Pinpoint the cell where the given text exists, returning its [x, y] midpoint coordinate. 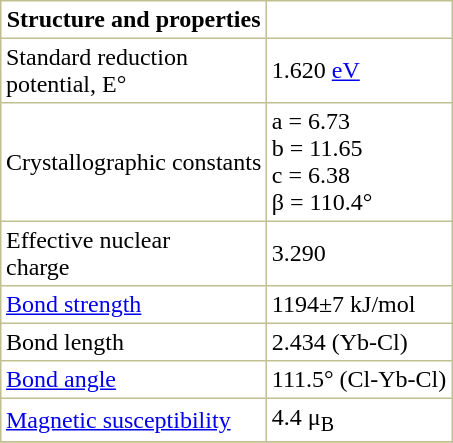
Bond angle [134, 380]
111.5° (Cl-Yb-Cl) [360, 380]
Standard reductionpotential, E° [134, 70]
Crystallographic constants [134, 162]
a = 6.73b = 11.65c = 6.38β = 110.4° [360, 162]
Effective nuclearcharge [134, 253]
Structure and properties [134, 20]
1194±7 kJ/mol [360, 305]
3.290 [360, 253]
Bond strength [134, 305]
Magnetic susceptibility [134, 420]
4.4 μB [360, 420]
1.620 eV [360, 70]
Bond length [134, 342]
2.434 (Yb-Cl) [360, 342]
